For the text-containing cell, return its midpoint in (X, Y) coordinate format. 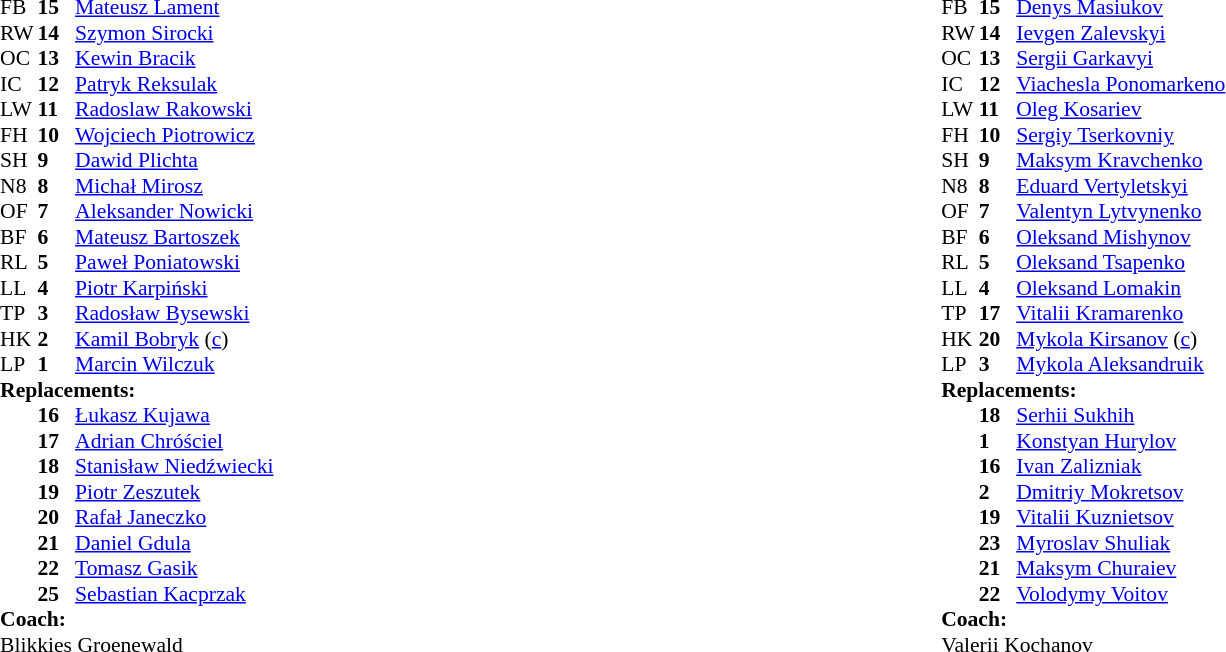
Oleksand Mishynov (1120, 237)
Ievgen Zalevskyi (1120, 33)
Kamil Bobryk (c) (174, 339)
Vitalii Kramarenko (1120, 313)
Oleksand Lomakin (1120, 288)
Sergiy Tserkovniy (1120, 135)
Serhii Sukhih (1120, 415)
Patryk Reksulak (174, 84)
Dawid Plichta (174, 161)
Daniel Gdula (174, 543)
Łukasz Kujawa (174, 415)
Michał Mirosz (174, 186)
Mykola Aleksandruik (1120, 365)
Marcin Wilczuk (174, 365)
Radosław Bysewski (174, 313)
Rafał Janeczko (174, 517)
Viachesla Ponomarkeno (1120, 84)
Kewin Bracik (174, 59)
Oleg Kosariev (1120, 109)
Szymon Sirocki (174, 33)
Paweł Poniatowski (174, 263)
Mykola Kirsanov (c) (1120, 339)
Volodymy Voitov (1120, 594)
Sebastian Kacprzak (174, 594)
Sergii Garkavyi (1120, 59)
Wojciech Piotrowicz (174, 135)
Radoslaw Rakowski (174, 109)
Eduard Vertyletskyi (1120, 186)
Maksym Churaiev (1120, 569)
Konstyan Hurylov (1120, 441)
Adrian Chróściel (174, 441)
Valentyn Lytvynenko (1120, 211)
Ivan Zalizniak (1120, 467)
Tomasz Gasik (174, 569)
Maksym Kravchenko (1120, 161)
Oleksand Tsapenko (1120, 263)
23 (998, 543)
Piotr Zeszutek (174, 492)
Mateusz Bartoszek (174, 237)
Piotr Karpiński (174, 288)
Dmitriy Mokretsov (1120, 492)
Aleksander Nowicki (174, 211)
Myroslav Shuliak (1120, 543)
25 (57, 594)
Stanisław Niedźwiecki (174, 467)
Vitalii Kuznietsov (1120, 517)
